Return [x, y] of the center of cell containing provided text 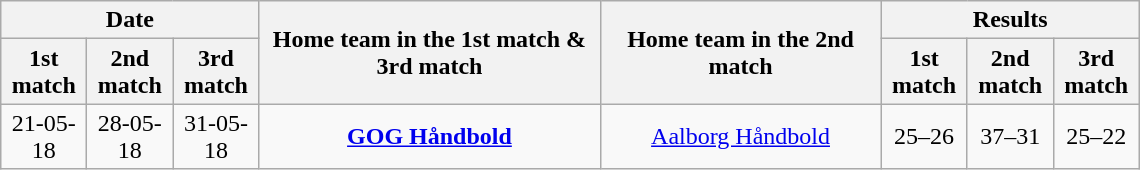
GOG Håndbold [430, 136]
25–22 [1096, 136]
Home team in the 2nd match [740, 52]
28-05-18 [130, 136]
25–26 [924, 136]
31-05-18 [216, 136]
Home team in the 1st match & 3rd match [430, 52]
Date [130, 20]
Aalborg Håndbold [740, 136]
Results [1010, 20]
21-05-18 [44, 136]
37–31 [1010, 136]
